Determine the (X, Y) coordinate at the center of the cell enclosing the given text.  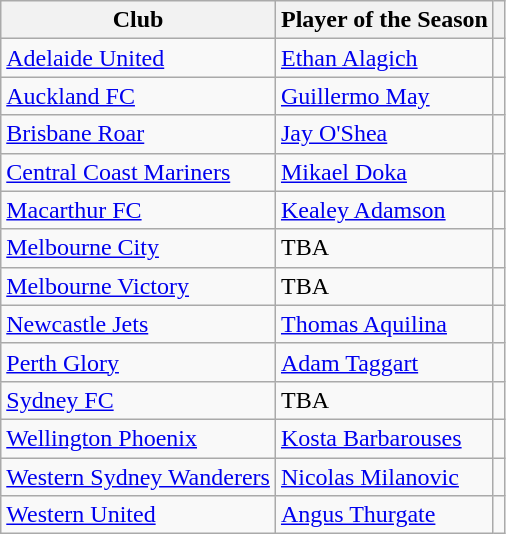
Adelaide United (138, 58)
Central Coast Mariners (138, 172)
Wellington Phoenix (138, 438)
Brisbane Roar (138, 134)
Western United (138, 515)
Club (138, 20)
Western Sydney Wanderers (138, 477)
Thomas Aquilina (384, 324)
Adam Taggart (384, 362)
Mikael Doka (384, 172)
Nicolas Milanovic (384, 477)
Macarthur FC (138, 210)
Kosta Barbarouses (384, 438)
Angus Thurgate (384, 515)
Melbourne Victory (138, 286)
Melbourne City (138, 248)
Guillermo May (384, 96)
Player of the Season (384, 20)
Sydney FC (138, 400)
Jay O'Shea (384, 134)
Ethan Alagich (384, 58)
Kealey Adamson (384, 210)
Auckland FC (138, 96)
Perth Glory (138, 362)
Newcastle Jets (138, 324)
